Return (X, Y) of the center of cell containing provided text 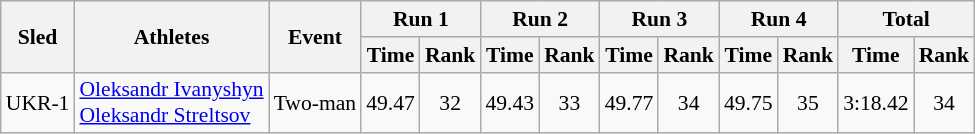
Event (316, 36)
Run 1 (420, 19)
Total (906, 19)
49.75 (748, 102)
32 (450, 102)
UKR-1 (38, 102)
Athletes (171, 36)
Run 4 (778, 19)
Oleksandr IvanyshynOleksandr Streltsov (171, 102)
35 (808, 102)
Sled (38, 36)
49.47 (390, 102)
Two-man (316, 102)
33 (570, 102)
49.43 (510, 102)
49.77 (630, 102)
Run 2 (540, 19)
3:18.42 (876, 102)
Run 3 (660, 19)
